Extract the (X, Y) coordinate from the center of the cell holding the provided text.  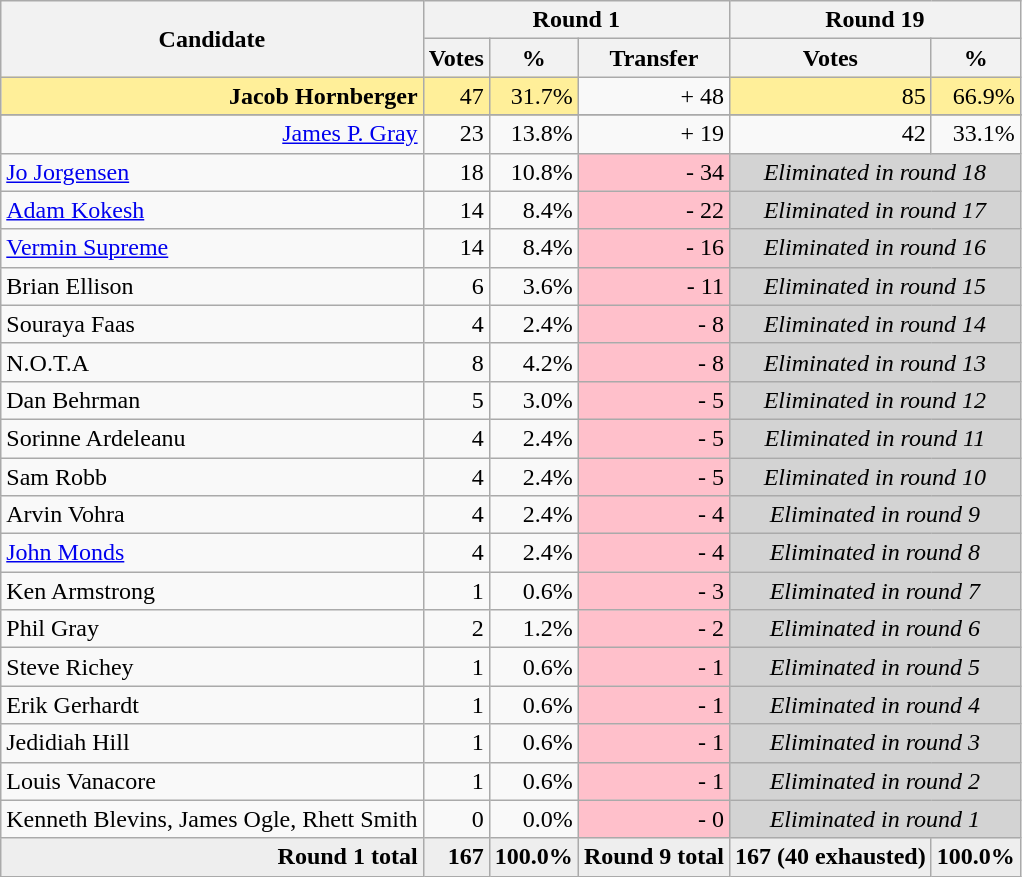
Eliminated in round 3 (874, 743)
Eliminated in round 5 (874, 667)
N.O.T.A (212, 362)
5 (456, 400)
Brian Ellison (212, 286)
Sam Robb (212, 477)
18 (456, 172)
Eliminated in round 9 (874, 515)
Eliminated in round 7 (874, 591)
Vermin Supreme (212, 248)
Adam Kokesh (212, 210)
Jacob Hornberger (212, 96)
Kenneth Blevins, James Ogle, Rhett Smith (212, 819)
85 (830, 96)
Eliminated in round 14 (874, 324)
Round 1 (576, 20)
42 (830, 134)
Round 9 total (654, 857)
Eliminated in round 12 (874, 400)
1.2% (534, 629)
- 34 (654, 172)
Steve Richey (212, 667)
33.1% (976, 134)
10.8% (534, 172)
3.0% (534, 400)
167 (40 exhausted) (830, 857)
Eliminated in round 8 (874, 553)
James P. Gray (212, 134)
Round 19 (874, 20)
Eliminated in round 1 (874, 819)
Ken Armstrong (212, 591)
3.6% (534, 286)
Sorinne Ardeleanu (212, 438)
Candidate (212, 39)
- 11 (654, 286)
- 0 (654, 819)
Souraya Faas (212, 324)
167 (456, 857)
Eliminated in round 6 (874, 629)
Eliminated in round 4 (874, 705)
23 (456, 134)
- 16 (654, 248)
+ 48 (654, 96)
Dan Behrman (212, 400)
31.7% (534, 96)
6 (456, 286)
2 (456, 629)
+ 19 (654, 134)
Eliminated in round 17 (874, 210)
Louis Vanacore (212, 781)
Eliminated in round 15 (874, 286)
Jo Jorgensen (212, 172)
Round 1 total (212, 857)
Eliminated in round 18 (874, 172)
Erik Gerhardt (212, 705)
- 3 (654, 591)
Eliminated in round 10 (874, 477)
Eliminated in round 13 (874, 362)
66.9% (976, 96)
4.2% (534, 362)
Transfer (654, 58)
13.8% (534, 134)
- 22 (654, 210)
- 2 (654, 629)
47 (456, 96)
Jedidiah Hill (212, 743)
Eliminated in round 2 (874, 781)
Arvin Vohra (212, 515)
Eliminated in round 11 (874, 438)
0 (456, 819)
Phil Gray (212, 629)
John Monds (212, 553)
0.0% (534, 819)
Eliminated in round 16 (874, 248)
8 (456, 362)
